Search for the cell housing the specified text and yield its (X, Y) center coordinate. 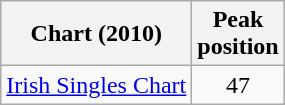
47 (238, 85)
Peakposition (238, 34)
Chart (2010) (96, 34)
Irish Singles Chart (96, 85)
